Locate the cell with the specified text and output its (X, Y) center coordinate. 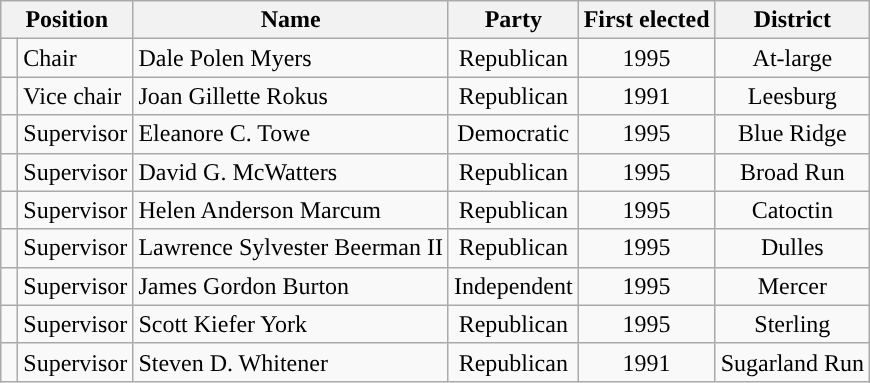
Mercer (792, 286)
Eleanore C. Towe (291, 134)
District (792, 20)
Position (67, 20)
Scott Kiefer York (291, 324)
Sugarland Run (792, 362)
Helen Anderson Marcum (291, 210)
Leesburg (792, 96)
At-large (792, 58)
Chair (76, 58)
Lawrence Sylvester Beerman II (291, 248)
Democratic (513, 134)
Broad Run (792, 172)
Sterling (792, 324)
Blue Ridge (792, 134)
David G. McWatters (291, 172)
Catoctin (792, 210)
First elected (646, 20)
Vice chair (76, 96)
Independent (513, 286)
Joan Gillette Rokus (291, 96)
Dulles (792, 248)
Dale Polen Myers (291, 58)
Steven D. Whitener (291, 362)
Party (513, 20)
James Gordon Burton (291, 286)
Name (291, 20)
